From the cell containing the given text, extract its center point as (x, y) coordinate. 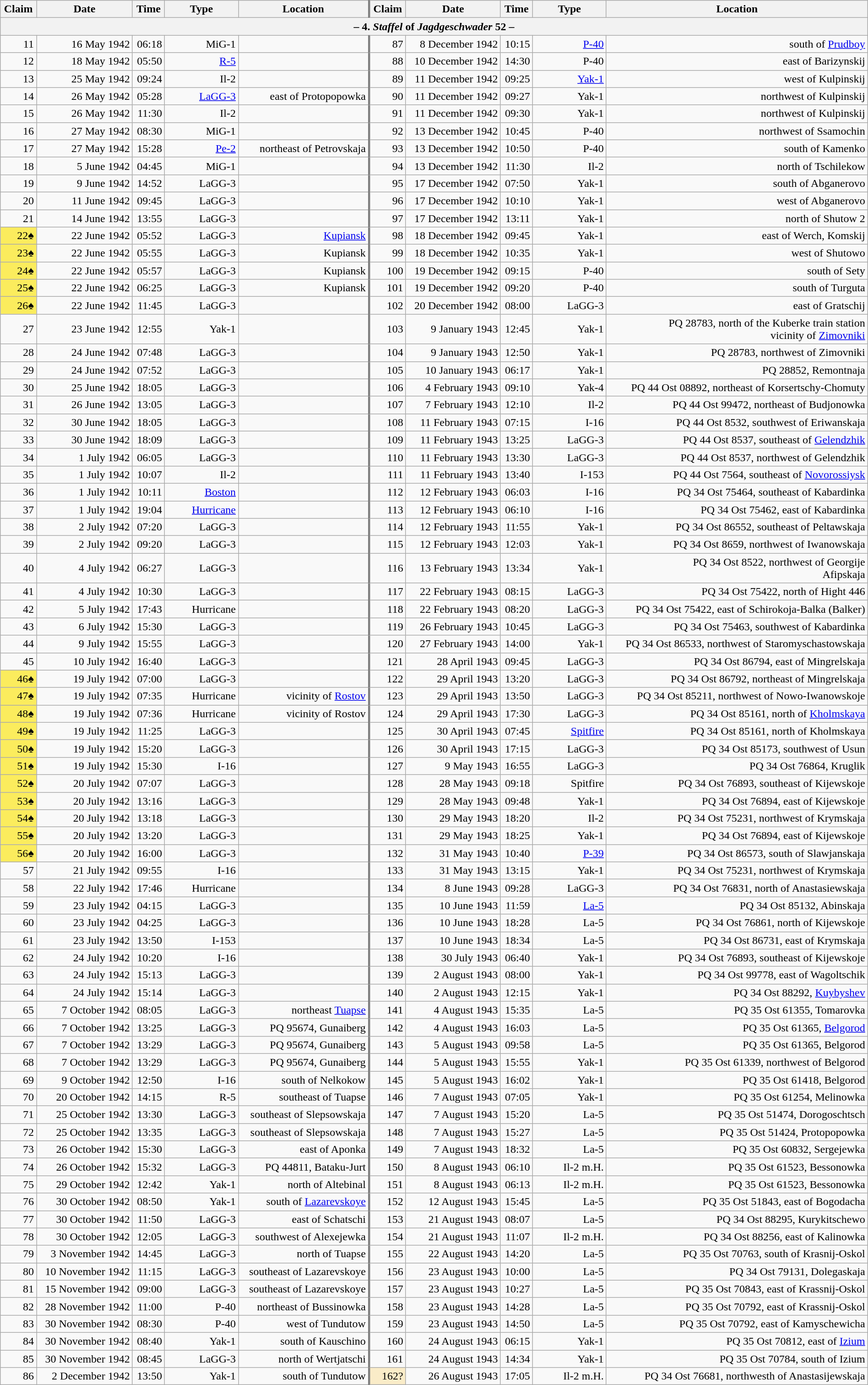
86 (18, 1376)
20 October 1942 (85, 1097)
49♠ (18, 731)
5 June 1942 (85, 166)
58 (18, 888)
11 (18, 44)
PQ 35 Ost 60832, Sergejewka (737, 1150)
09:55 (148, 871)
14 June 1942 (85, 218)
PQ 44 Ost 08892, northeast of Korsertschy-Chomuty (737, 387)
80 (18, 1271)
111 (387, 474)
PQ 34 Ost 75422, east of Schirokoja-Balka (Balker) (737, 609)
129 (387, 801)
8 June 1943 (453, 888)
110 (387, 457)
62 (18, 958)
145 (387, 1080)
26 August 1943 (453, 1376)
east of Aponka (304, 1150)
134 (387, 888)
98 (387, 236)
11 June 1942 (85, 201)
PQ 34 Ost 85132, Abinskaja (737, 905)
116 (387, 568)
77 (18, 1219)
160 (387, 1341)
92 (387, 131)
69 (18, 1080)
PQ 34 Ost 86792, northeast of Mingrelskaja (737, 679)
09:15 (516, 271)
105 (387, 370)
PQ 34 Ost 8659, northwest of Iwanowskaja (737, 545)
09:25 (516, 79)
PQ 34 Ost 88295, Kurykitschewo (737, 1219)
136 (387, 923)
104 (387, 353)
13 February 1943 (453, 568)
east of Protopopowka (304, 96)
18:28 (516, 923)
PQ 44 Ost 8532, southwest of Eriwanskaja (737, 422)
07:15 (516, 422)
141 (387, 1010)
142 (387, 1027)
21 July 1942 (85, 871)
108 (387, 422)
162? (387, 1376)
– 4. Staffel of Jagdgeschwader 52 – (434, 27)
PQ 35 Ost 61254, Melinowka (737, 1097)
north of Wertjatschi (304, 1359)
27 (18, 329)
08:50 (148, 1202)
79 (18, 1254)
16:02 (516, 1080)
10:11 (148, 492)
15 November 1942 (85, 1289)
PQ 35 Ost 51843, east of Bogodacha (737, 1202)
05:57 (148, 271)
128 (387, 783)
25 June 1942 (85, 387)
15:28 (148, 148)
09:48 (516, 801)
northeast of Bussinowka (304, 1306)
06:17 (516, 370)
west of Kulpinskij (737, 79)
18:34 (516, 940)
12:55 (148, 329)
13:18 (148, 818)
09:27 (516, 96)
10 November 1942 (85, 1271)
107 (387, 405)
PQ 44 Ost 8537, southeast of Gelendzhik (737, 440)
149 (387, 1150)
PQ 34 Ost 88292, Kuybyshev (737, 992)
71 (18, 1115)
10:20 (148, 958)
09:58 (516, 1045)
56♠ (18, 853)
29 October 1942 (85, 1184)
51♠ (18, 766)
106 (387, 387)
PQ 44 Ost 7564, southeast of Novorossiysk (737, 474)
northeast Tuapse (304, 1010)
east of Barizynskij (737, 61)
14:52 (148, 183)
13:16 (148, 801)
74 (18, 1167)
07:35 (148, 696)
135 (387, 905)
76 (18, 1202)
15:13 (148, 975)
131 (387, 836)
154 (387, 1237)
north of Tschilekow (737, 166)
44 (18, 644)
28 April 1943 (453, 661)
41 (18, 592)
PQ 34 Ost 79131, Dolegaskaja (737, 1271)
30 July 1943 (453, 958)
22♠ (18, 236)
10:15 (516, 44)
east of Gratschij (737, 305)
4 February 1943 (453, 387)
133 (387, 871)
52♠ (18, 783)
16:40 (148, 661)
93 (387, 148)
12:05 (148, 1237)
south of Kauschino (304, 1341)
06:25 (148, 288)
07:45 (516, 731)
144 (387, 1062)
13 (18, 79)
04:15 (148, 905)
09:18 (516, 783)
61 (18, 940)
29 (18, 370)
9 May 1943 (453, 766)
P-39 (570, 853)
northeast of Petrovskaja (304, 148)
9 June 1942 (85, 183)
100 (387, 271)
PQ 34 Ost 76831, north of Anastasiewskaja (737, 888)
13:11 (516, 218)
04:45 (148, 166)
26♠ (18, 305)
15:45 (516, 1202)
47♠ (18, 696)
26 June 1942 (85, 405)
08:07 (516, 1219)
158 (387, 1306)
14:30 (516, 61)
south of Tundutow (304, 1376)
10:07 (148, 474)
46♠ (18, 679)
12 August 1943 (453, 1202)
84 (18, 1341)
140 (387, 992)
08:20 (516, 609)
7 February 1943 (453, 405)
33 (18, 440)
130 (387, 818)
13:34 (516, 568)
75 (18, 1184)
143 (387, 1045)
123 (387, 696)
09:10 (516, 387)
64 (18, 992)
06:27 (148, 568)
17 (18, 148)
PQ 34 Ost 85173, southwest of Usun (737, 748)
11:45 (148, 305)
118 (387, 609)
10:30 (148, 592)
PQ 34 Ost 86731, east of Krymskaja (737, 940)
14:45 (148, 1254)
06:03 (516, 492)
53♠ (18, 801)
west of Abganerovo (737, 201)
06:18 (148, 44)
06:15 (516, 1341)
11:00 (148, 1306)
112 (387, 492)
08:05 (148, 1010)
05:52 (148, 236)
PQ 34 Ost 76681, northwesth of Anastasijewskaja (737, 1376)
PQ 34 Ost 86552, southeast of Peltawskaja (737, 527)
PQ 34 Ost 8522, northwest of GeorgijeAfipskaja (737, 568)
78 (18, 1237)
63 (18, 975)
13:35 (148, 1132)
14:00 (516, 644)
05:50 (148, 61)
15:14 (148, 992)
114 (387, 527)
12:10 (516, 405)
26 February 1943 (453, 627)
11:59 (516, 905)
north of Altebinal (304, 1184)
127 (387, 766)
65 (18, 1010)
05:28 (148, 96)
28 November 1942 (85, 1306)
9 July 1942 (85, 644)
83 (18, 1324)
18:09 (148, 440)
10:10 (516, 201)
PQ 34 Ost 75464, southeast of Kabardinka (737, 492)
08:40 (148, 1341)
Pe-2 (201, 148)
10:00 (516, 1271)
PQ 34 Ost 76864, Kruglik (737, 766)
PQ 34 Ost 86573, south of Slawjanskaja (737, 853)
17:15 (516, 748)
10:27 (516, 1289)
15:32 (148, 1167)
31 (18, 405)
09:24 (148, 79)
19:04 (148, 510)
103 (387, 329)
94 (387, 166)
113 (387, 510)
132 (387, 853)
124 (387, 714)
14 (18, 96)
PQ 28783, north of the Kuberke train stationvicinity of Zimovniki (737, 329)
10 January 1943 (453, 370)
05:55 (148, 253)
10:40 (516, 853)
PQ 35 Ost 61339, northwest of Belgorod (737, 1062)
66 (18, 1027)
23♠ (18, 253)
13:55 (148, 218)
west of Shutowo (737, 253)
10 July 1942 (85, 661)
southwest of Alexejewka (304, 1237)
22 July 1942 (85, 888)
50♠ (18, 748)
16:55 (516, 766)
6 July 1942 (85, 627)
18 May 1942 (85, 61)
138 (387, 958)
28 (18, 353)
38 (18, 527)
PQ 35 Ost 70792, east of Krassnij-Oskol (737, 1306)
81 (18, 1289)
PQ 34 Ost 76861, north of Kijewskoje (737, 923)
07:50 (516, 183)
northwest of Ssamochin (737, 131)
18:20 (516, 818)
9 October 1942 (85, 1080)
148 (387, 1132)
south of Sety (737, 271)
87 (387, 44)
117 (387, 592)
09:00 (148, 1289)
13:40 (516, 474)
70 (18, 1097)
07:07 (148, 783)
PQ 35 Ost 70784, south of Izium (737, 1359)
17:30 (516, 714)
155 (387, 1254)
109 (387, 440)
20 (18, 201)
57 (18, 871)
08:15 (516, 592)
10:35 (516, 253)
18:25 (516, 836)
PQ 34 Ost 75462, east of Kabardinka (737, 510)
95 (387, 183)
40 (18, 568)
59 (18, 905)
82 (18, 1306)
27 February 1943 (453, 644)
34 (18, 457)
21 (18, 218)
102 (387, 305)
PQ 35 Ost 51424, Protopopowka (737, 1132)
east of Schatschi (304, 1219)
07:36 (148, 714)
54♠ (18, 818)
125 (387, 731)
north of Tuapse (304, 1254)
45 (18, 661)
12 (18, 61)
11:15 (148, 1271)
43 (18, 627)
48♠ (18, 714)
152 (387, 1202)
5 July 1942 (85, 609)
8 December 1942 (453, 44)
12:45 (516, 329)
115 (387, 545)
PQ 44811, Bataku-Jurt (304, 1167)
north of Shutow 2 (737, 218)
south of Nelkokow (304, 1080)
PQ 44 Ost 8537, northwest of Gelendzhik (737, 457)
139 (387, 975)
PQ 28852, Remontnaja (737, 370)
13:15 (516, 871)
13:05 (148, 405)
06:40 (516, 958)
68 (18, 1062)
35 (18, 474)
73 (18, 1150)
24♠ (18, 271)
PQ 35 Ost 51474, Dorogoschtsch (737, 1115)
09:30 (516, 114)
20 December 1942 (453, 305)
PQ 34 Ost 99778, east of Wagoltschik (737, 975)
11:50 (148, 1219)
south of Kamenko (737, 148)
25♠ (18, 288)
PQ 34 Ost 75422, north of Hight 446 (737, 592)
72 (18, 1132)
37 (18, 510)
07:00 (148, 679)
99 (387, 253)
06:05 (148, 457)
67 (18, 1045)
159 (387, 1324)
06:13 (516, 1184)
60 (18, 923)
south of Lazarevskoye (304, 1202)
150 (387, 1167)
39 (18, 545)
12:42 (148, 1184)
157 (387, 1289)
22 August 1943 (453, 1254)
16:00 (148, 853)
south of Turguta (737, 288)
PQ 34 Ost 86794, east of Mingrelskaja (737, 661)
PQ 34 Ost 86533, northwest of Staromyschastowskaja (737, 644)
04:25 (148, 923)
14:50 (516, 1324)
16:03 (516, 1027)
137 (387, 940)
122 (387, 679)
07:48 (148, 353)
25 May 1942 (85, 79)
14:28 (516, 1306)
17:43 (148, 609)
17:05 (516, 1376)
23 June 1942 (85, 329)
southeast of Tuapse (304, 1097)
PQ 35 Ost 70792, east of Kamyschewicha (737, 1324)
PQ 34 Ost 88256, east of Kalinowka (737, 1237)
88 (387, 61)
2 December 1942 (85, 1376)
10 December 1942 (453, 61)
PQ 35 Ost 61355, Tomarovka (737, 1010)
161 (387, 1359)
11:07 (516, 1237)
09:28 (516, 888)
16 (18, 131)
08:45 (148, 1359)
119 (387, 627)
156 (387, 1271)
14:34 (516, 1359)
15:35 (516, 1010)
PQ 28783, northwest of Zimovniki (737, 353)
146 (387, 1097)
PQ 34 Ost 85211, northwest of Nowo-Iwanowskoje (737, 696)
101 (387, 288)
55♠ (18, 836)
18:32 (516, 1150)
11:55 (516, 527)
96 (387, 201)
17:46 (148, 888)
16 May 1942 (85, 44)
14:20 (516, 1254)
Boston (201, 492)
3 November 1942 (85, 1254)
126 (387, 748)
east of Werch, Komskij (737, 236)
85 (18, 1359)
121 (387, 661)
PQ 44 Ost 99472, northeast of Budjonowka (737, 405)
west of Tundutow (304, 1324)
10:50 (516, 148)
151 (387, 1184)
PQ 35 Ost 70812, east of Izium (737, 1341)
PQ 35 Ost 70763, south of Krasnij-Oskol (737, 1254)
120 (387, 644)
147 (387, 1115)
15 (18, 114)
153 (387, 1219)
south of Prudboy (737, 44)
PQ 35 Ost 70843, east of Krassnij-Oskol (737, 1289)
14:15 (148, 1097)
07:52 (148, 370)
PQ 35 Ost 61418, Belgorod (737, 1080)
12:03 (516, 545)
12:15 (516, 992)
42 (18, 609)
07:05 (516, 1097)
36 (18, 492)
south of Abganerovo (737, 183)
19 (18, 183)
97 (387, 218)
18 (18, 166)
90 (387, 96)
Yak-4 (570, 387)
11:25 (148, 731)
PQ 34 Ost 75463, southwest of Kabardinka (737, 627)
07:20 (148, 527)
30 (18, 387)
32 (18, 422)
89 (387, 79)
15:27 (516, 1132)
91 (387, 114)
